Scan for the cell matching the given text and deliver its [x, y] coordinate at center. 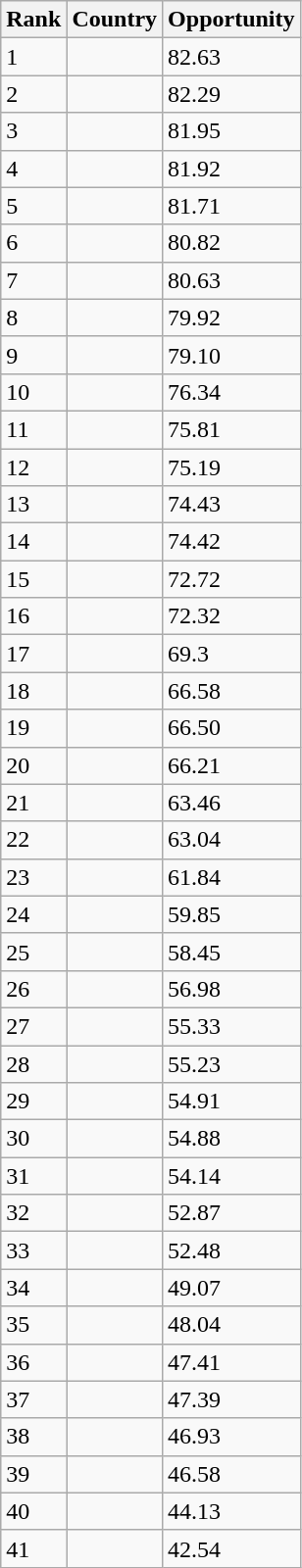
27 [33, 1026]
22 [33, 840]
66.50 [231, 728]
54.91 [231, 1102]
23 [33, 877]
42.54 [231, 1548]
54.14 [231, 1176]
37 [33, 1399]
47.41 [231, 1362]
81.95 [231, 131]
29 [33, 1102]
47.39 [231, 1399]
81.92 [231, 169]
75.81 [231, 429]
34 [33, 1288]
6 [33, 243]
40 [33, 1511]
69.3 [231, 654]
26 [33, 989]
33 [33, 1250]
38 [33, 1437]
46.58 [231, 1474]
79.92 [231, 318]
19 [33, 728]
58.45 [231, 952]
30 [33, 1139]
8 [33, 318]
7 [33, 280]
80.82 [231, 243]
20 [33, 765]
82.29 [231, 94]
9 [33, 355]
55.33 [231, 1026]
46.93 [231, 1437]
66.58 [231, 691]
13 [33, 505]
75.19 [231, 467]
56.98 [231, 989]
32 [33, 1213]
Country [115, 20]
21 [33, 803]
72.72 [231, 579]
55.23 [231, 1063]
59.85 [231, 914]
25 [33, 952]
41 [33, 1548]
5 [33, 206]
39 [33, 1474]
76.34 [231, 392]
66.21 [231, 765]
74.42 [231, 542]
10 [33, 392]
80.63 [231, 280]
36 [33, 1362]
63.46 [231, 803]
14 [33, 542]
61.84 [231, 877]
11 [33, 429]
72.32 [231, 616]
2 [33, 94]
Rank [33, 20]
35 [33, 1325]
74.43 [231, 505]
4 [33, 169]
63.04 [231, 840]
44.13 [231, 1511]
24 [33, 914]
49.07 [231, 1288]
18 [33, 691]
12 [33, 467]
1 [33, 57]
52.48 [231, 1250]
31 [33, 1176]
16 [33, 616]
54.88 [231, 1139]
Opportunity [231, 20]
79.10 [231, 355]
15 [33, 579]
82.63 [231, 57]
28 [33, 1063]
52.87 [231, 1213]
17 [33, 654]
81.71 [231, 206]
3 [33, 131]
48.04 [231, 1325]
